Return the (x, y) coordinate for the center point of the cell that contains the specified text.  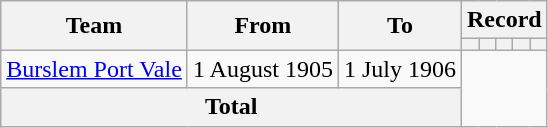
To (400, 26)
1 July 1906 (400, 69)
Record (505, 20)
Burslem Port Vale (94, 69)
1 August 1905 (262, 69)
Total (232, 107)
From (262, 26)
Team (94, 26)
